Output the [X, Y] coordinate of the center of the cell containing the given text.  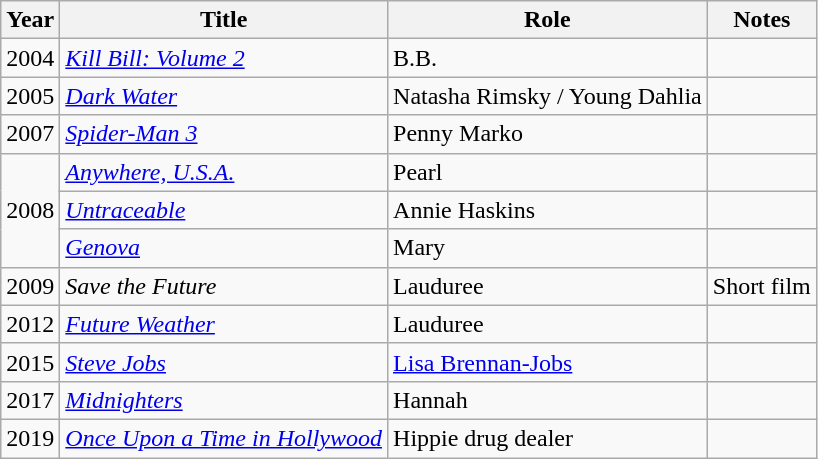
Midnighters [224, 400]
Spider-Man 3 [224, 134]
2007 [30, 134]
2017 [30, 400]
Notes [762, 20]
B.B. [548, 58]
2005 [30, 96]
Title [224, 20]
Mary [548, 248]
Pearl [548, 172]
Role [548, 20]
2015 [30, 362]
2019 [30, 438]
Once Upon a Time in Hollywood [224, 438]
2004 [30, 58]
Future Weather [224, 324]
Lisa Brennan-Jobs [548, 362]
2008 [30, 210]
Hippie drug dealer [548, 438]
Steve Jobs [224, 362]
Year [30, 20]
Anywhere, U.S.A. [224, 172]
Save the Future [224, 286]
Untraceable [224, 210]
Genova [224, 248]
Kill Bill: Volume 2 [224, 58]
Annie Haskins [548, 210]
Dark Water [224, 96]
Penny Marko [548, 134]
Short film [762, 286]
2012 [30, 324]
Natasha Rimsky / Young Dahlia [548, 96]
2009 [30, 286]
Hannah [548, 400]
